Scan for the cell matching the given text and deliver its [x, y] coordinate at center. 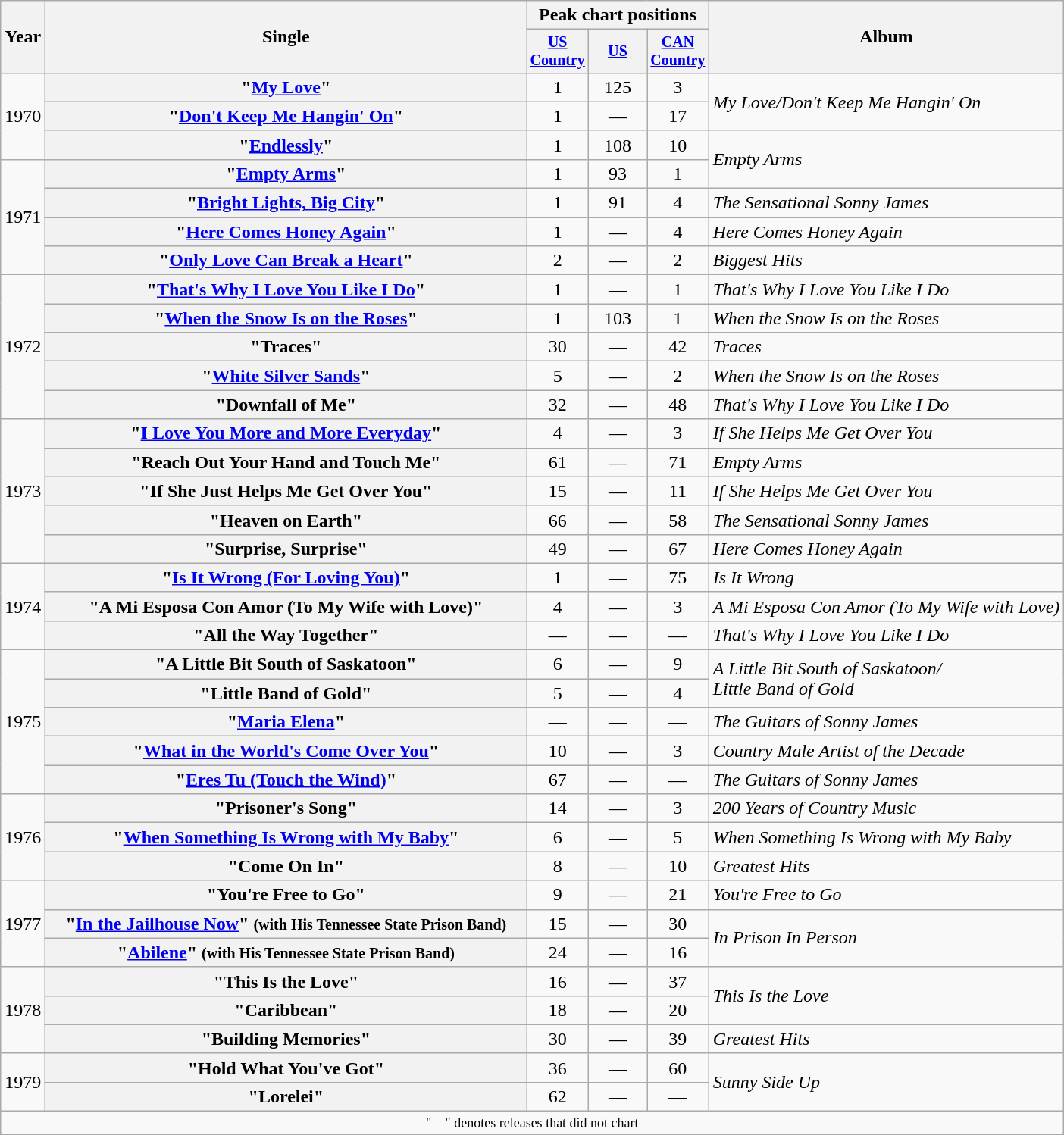
"Hold What You've Got" [286, 1068]
"—" denotes releases that did not chart [532, 1123]
17 [678, 116]
A Little Bit South of Saskatoon/Little Band of Gold [887, 679]
71 [678, 462]
"All the Way Together" [286, 635]
1971 [23, 217]
91 [618, 203]
39 [678, 1039]
1976 [23, 837]
1973 [23, 491]
8 [558, 866]
1977 [23, 924]
"Don't Keep Me Hangin' On" [286, 116]
103 [618, 318]
37 [678, 981]
"Is It Wrong (For Loving You)" [286, 577]
"Bright Lights, Big City" [286, 203]
"My Love" [286, 87]
1979 [23, 1082]
75 [678, 577]
In Prison In Person [887, 938]
1970 [23, 116]
"Empty Arms" [286, 174]
"Abilene" (with His Tennessee State Prison Band) [286, 952]
125 [618, 87]
"Prisoner's Song" [286, 808]
"Downfall of Me" [286, 405]
"Traces" [286, 347]
21 [678, 895]
36 [558, 1068]
US Country [558, 52]
"I Love You More and More Everyday" [286, 433]
"That's Why I Love You Like I Do" [286, 289]
108 [618, 145]
62 [558, 1096]
"When Something Is Wrong with My Baby" [286, 837]
CAN Country [678, 52]
When Something Is Wrong with My Baby [887, 837]
Biggest Hits [887, 261]
My Love/Don't Keep Me Hangin' On [887, 102]
"White Silver Sands" [286, 376]
This Is the Love [887, 996]
24 [558, 952]
"Only Love Can Break a Heart" [286, 261]
Is It Wrong [887, 577]
"Caribbean" [286, 1010]
"Come On In" [286, 866]
US [618, 52]
"You're Free to Go" [286, 895]
Traces [887, 347]
You're Free to Go [887, 895]
"Maria Elena" [286, 722]
"Heaven on Earth" [286, 520]
"A Mi Esposa Con Amor (To My Wife with Love)" [286, 606]
"When the Snow Is on the Roses" [286, 318]
"Reach Out Your Hand and Touch Me" [286, 462]
"If She Just Helps Me Get Over You" [286, 491]
20 [678, 1010]
"What in the World's Come Over You" [286, 751]
Year [23, 37]
Album [887, 37]
Peak chart positions [618, 15]
"In the Jailhouse Now" (with His Tennessee State Prison Band) [286, 924]
49 [558, 549]
48 [678, 405]
11 [678, 491]
Country Male Artist of the Decade [887, 751]
61 [558, 462]
"Building Memories" [286, 1039]
14 [558, 808]
Sunny Side Up [887, 1082]
93 [618, 174]
1975 [23, 722]
58 [678, 520]
1978 [23, 1010]
"Lorelei" [286, 1096]
Single [286, 37]
60 [678, 1068]
1974 [23, 606]
42 [678, 347]
"This Is the Love" [286, 981]
"Little Band of Gold" [286, 693]
"A Little Bit South of Saskatoon" [286, 664]
32 [558, 405]
"Here Comes Honey Again" [286, 232]
18 [558, 1010]
1972 [23, 347]
66 [558, 520]
"Surprise, Surprise" [286, 549]
"Endlessly" [286, 145]
"Eres Tu (Touch the Wind)" [286, 780]
200 Years of Country Music [887, 808]
A Mi Esposa Con Amor (To My Wife with Love) [887, 606]
